For the text-containing cell, return its midpoint in (x, y) coordinate format. 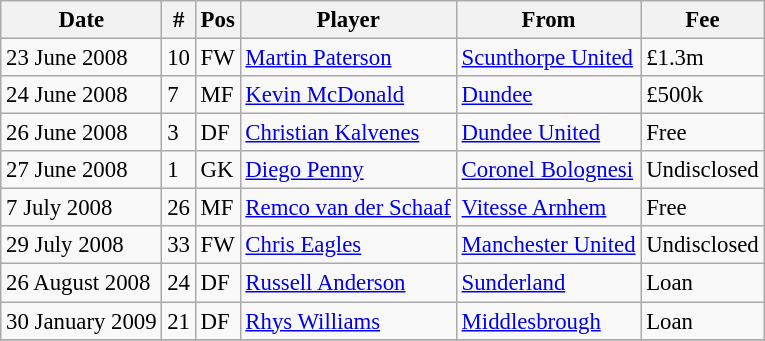
Vitesse Arnhem (548, 208)
Christian Kalvenes (348, 133)
£500k (702, 95)
7 July 2008 (82, 208)
Fee (702, 20)
GK (218, 170)
Coronel Bolognesi (548, 170)
30 January 2009 (82, 321)
Dundee United (548, 133)
Scunthorpe United (548, 58)
Pos (218, 20)
Martin Paterson (348, 58)
Date (82, 20)
1 (178, 170)
23 June 2008 (82, 58)
26 June 2008 (82, 133)
Diego Penny (348, 170)
3 (178, 133)
26 (178, 208)
24 June 2008 (82, 95)
Manchester United (548, 245)
33 (178, 245)
Kevin McDonald (348, 95)
Rhys Williams (348, 321)
Remco van der Schaaf (348, 208)
Sunderland (548, 283)
Player (348, 20)
Dundee (548, 95)
£1.3m (702, 58)
21 (178, 321)
10 (178, 58)
# (178, 20)
Middlesbrough (548, 321)
Chris Eagles (348, 245)
Russell Anderson (348, 283)
From (548, 20)
26 August 2008 (82, 283)
27 June 2008 (82, 170)
7 (178, 95)
24 (178, 283)
29 July 2008 (82, 245)
